Search for the cell housing the specified text and yield its [x, y] center coordinate. 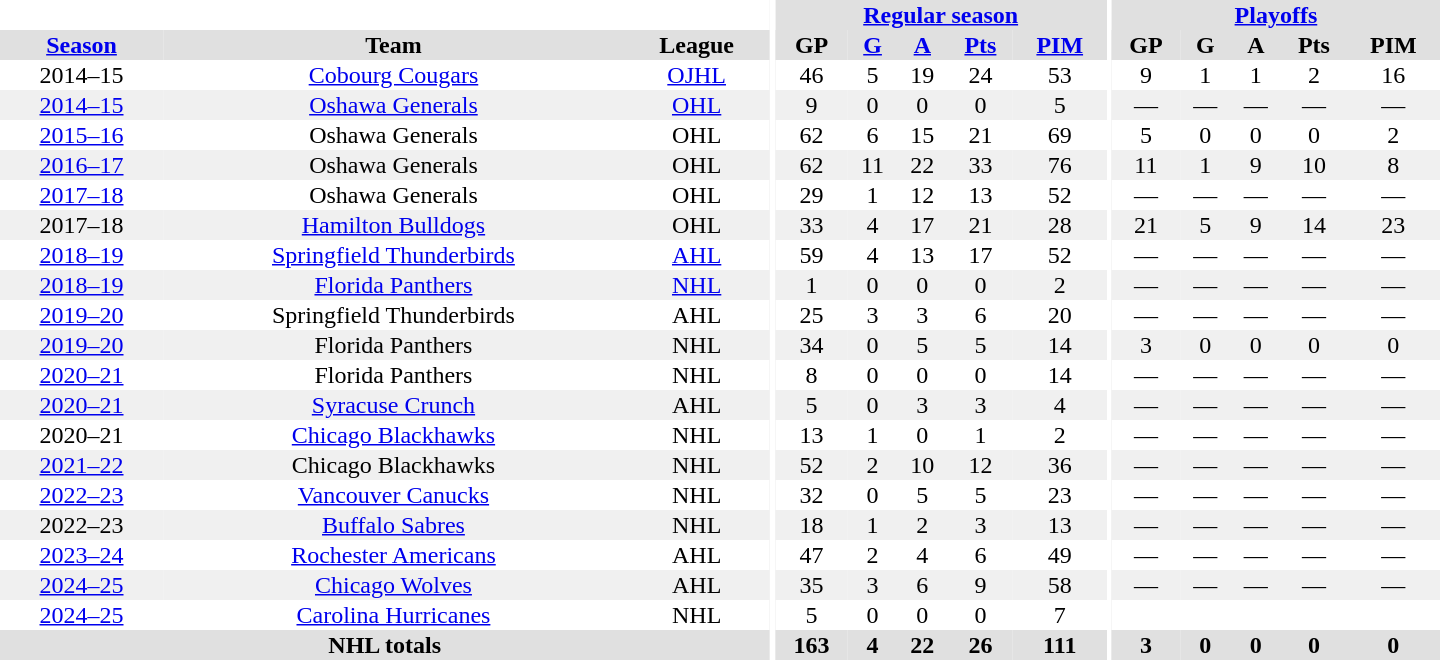
Rochester Americans [394, 555]
Regular season [940, 15]
15 [922, 135]
NHL totals [384, 645]
76 [1060, 165]
47 [812, 555]
20 [1060, 315]
2023–24 [82, 555]
49 [1060, 555]
53 [1060, 75]
OJHL [697, 75]
25 [812, 315]
2021–22 [82, 465]
Syracuse Crunch [394, 405]
Cobourg Cougars [394, 75]
26 [981, 645]
29 [812, 195]
111 [1060, 645]
League [697, 45]
163 [812, 645]
18 [812, 525]
Vancouver Canucks [394, 495]
Playoffs [1276, 15]
16 [1394, 75]
36 [1060, 465]
59 [812, 255]
2015–16 [82, 135]
2016–17 [82, 165]
19 [922, 75]
28 [1060, 225]
Buffalo Sabres [394, 525]
24 [981, 75]
35 [812, 585]
7 [1060, 615]
46 [812, 75]
Team [394, 45]
34 [812, 345]
32 [812, 495]
69 [1060, 135]
58 [1060, 585]
Hamilton Bulldogs [394, 225]
Chicago Wolves [394, 585]
Season [82, 45]
Carolina Hurricanes [394, 615]
